Return (X, Y) of the center of cell containing provided text 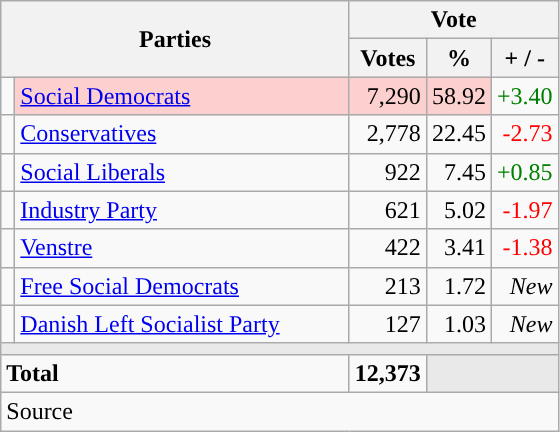
3.41 (458, 248)
Danish Left Socialist Party (182, 324)
-2.73 (524, 134)
22.45 (458, 134)
Parties (176, 39)
+ / - (524, 58)
Social Democrats (182, 96)
5.02 (458, 210)
12,373 (388, 373)
1.72 (458, 286)
Total (176, 373)
Source (280, 411)
+0.85 (524, 172)
7,290 (388, 96)
621 (388, 210)
7.45 (458, 172)
213 (388, 286)
Free Social Democrats (182, 286)
127 (388, 324)
2,778 (388, 134)
-1.97 (524, 210)
422 (388, 248)
-1.38 (524, 248)
Votes (388, 58)
922 (388, 172)
Industry Party (182, 210)
Vote (454, 20)
Venstre (182, 248)
% (458, 58)
1.03 (458, 324)
Social Liberals (182, 172)
+3.40 (524, 96)
Conservatives (182, 134)
58.92 (458, 96)
